Identify which cell holds the provided text, then report its [X, Y] central coordinate. 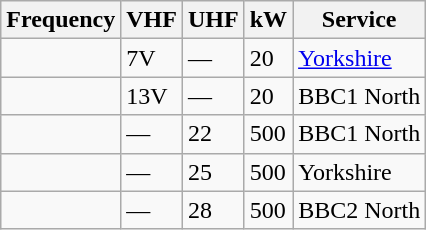
kW [268, 20]
VHF [152, 20]
BBC2 North [360, 210]
28 [213, 210]
Service [360, 20]
22 [213, 134]
25 [213, 172]
7V [152, 58]
13V [152, 96]
UHF [213, 20]
Frequency [61, 20]
